Search for the cell housing the specified text and yield its (x, y) center coordinate. 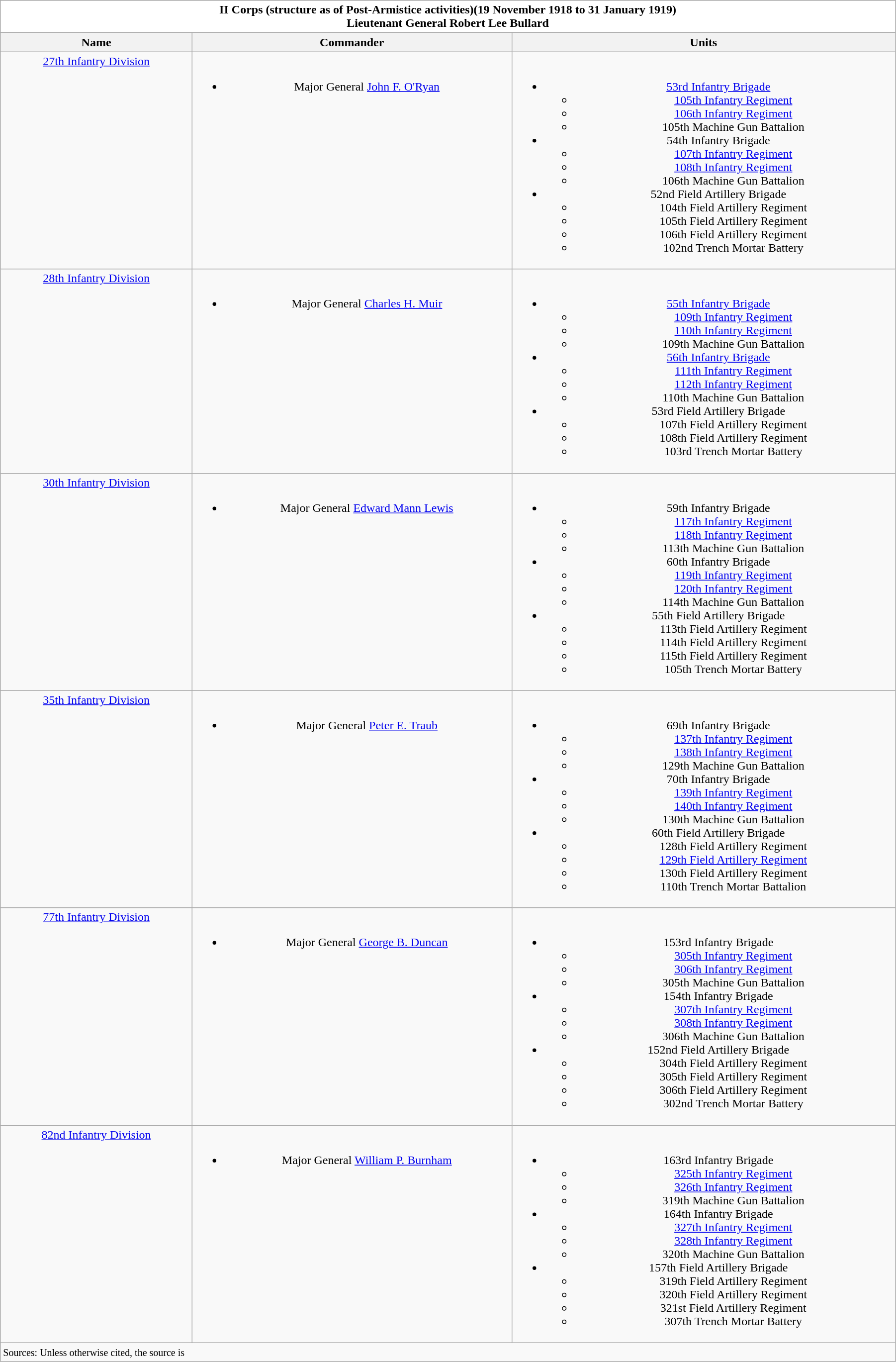
77th Infantry Division (96, 1017)
Name (96, 42)
35th Infantry Division (96, 799)
Sources: Unless otherwise cited, the source is (448, 1352)
Units (703, 42)
Major General Edward Mann Lewis (352, 582)
27th Infantry Division (96, 160)
Major General Peter E. Traub (352, 799)
28th Infantry Division (96, 371)
II Corps (structure as of Post-Armistice activities)(19 November 1918 to 31 January 1919)Lieutenant General Robert Lee Bullard (448, 17)
Major General George B. Duncan (352, 1017)
Major General William P. Burnham (352, 1234)
Major General Charles H. Muir (352, 371)
30th Infantry Division (96, 582)
Commander (352, 42)
Major General John F. O'Ryan (352, 160)
82nd Infantry Division (96, 1234)
